Scan for the cell matching the given text and deliver its [X, Y] coordinate at center. 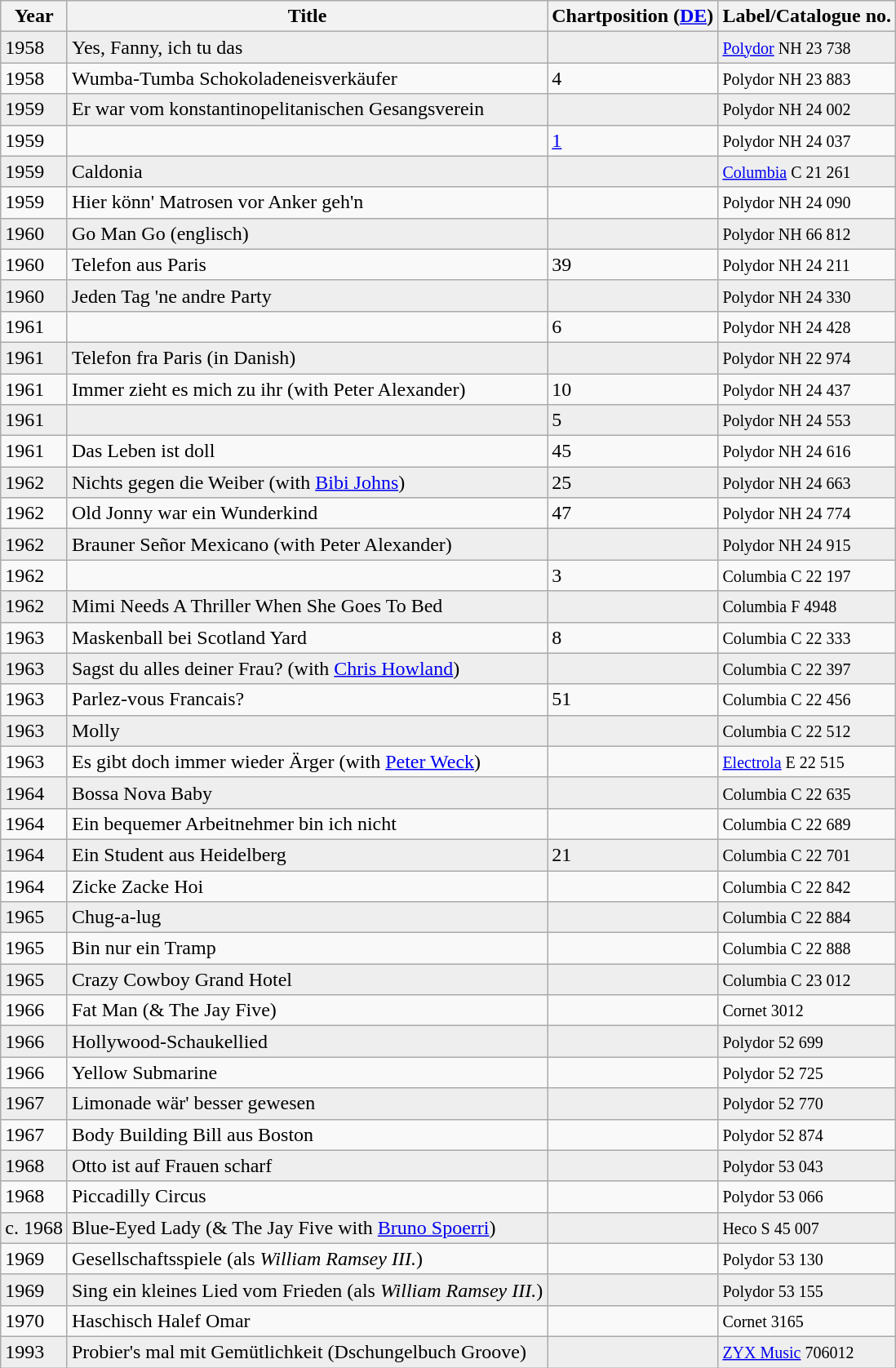
Polydor NH 22 974 [807, 358]
Ein bequemer Arbeitnehmer bin ich nicht [307, 824]
Polydor 53 155 [807, 1290]
Telefon fra Paris (in Danish) [307, 358]
5 [633, 420]
Polydor NH 23 883 [807, 78]
Crazy Cowboy Grand Hotel [307, 979]
3 [633, 575]
Electrola E 22 515 [807, 762]
Columbia C 22 197 [807, 575]
Label/Catalogue no. [807, 16]
Wumba-Tumba Schokoladeneisverkäufer [307, 78]
Polydor NH 23 738 [807, 47]
Bossa Nova Baby [307, 793]
Columbia C 22 842 [807, 886]
Nichts gegen die Weiber (with Bibi Johns) [307, 482]
Columbia C 22 635 [807, 793]
Columbia C 22 397 [807, 668]
4 [633, 78]
Limonade wär' besser gewesen [307, 1104]
Blue-Eyed Lady (& The Jay Five with Bruno Spoerri) [307, 1228]
Polydor NH 24 437 [807, 389]
1 [633, 140]
Sagst du alles deiner Frau? (with Chris Howland) [307, 668]
Columbia C 22 512 [807, 731]
47 [633, 513]
Molly [307, 731]
Immer zieht es mich zu ihr (with Peter Alexander) [307, 389]
45 [633, 451]
Polydor 52 725 [807, 1073]
Polydor NH 24 428 [807, 326]
25 [633, 482]
Otto ist auf Frauen scharf [307, 1166]
Yellow Submarine [307, 1073]
Polydor 52 770 [807, 1104]
Mimi Needs A Thriller When She Goes To Bed [307, 606]
Telefon aus Paris [307, 264]
Polydor NH 24 616 [807, 451]
Columbia C 23 012 [807, 979]
Das Leben ist doll [307, 451]
39 [633, 264]
Columbia C 22 701 [807, 855]
Caldonia [307, 171]
1993 [34, 1352]
Columbia F 4948 [807, 606]
Ein Student aus Heidelberg [307, 855]
Jeden Tag 'ne andre Party [307, 295]
Polydor NH 24 774 [807, 513]
Parlez-vous Francais? [307, 700]
Polydor 53 130 [807, 1259]
10 [633, 389]
Polydor 52 874 [807, 1135]
Columbia C 22 884 [807, 917]
Fat Man (& The Jay Five) [307, 1010]
Columbia C 22 456 [807, 700]
Es gibt doch immer wieder Ärger (with Peter Weck) [307, 762]
Maskenball bei Scotland Yard [307, 637]
21 [633, 855]
Bin nur ein Tramp [307, 948]
Gesellschaftsspiele (als William Ramsey III.) [307, 1259]
Columbia C 22 888 [807, 948]
Polydor NH 24 037 [807, 140]
Hollywood-Schaukellied [307, 1042]
Columbia C 21 261 [807, 171]
Piccadilly Circus [307, 1197]
Polydor NH 24 211 [807, 264]
Zicke Zacke Hoi [307, 886]
Columbia C 22 333 [807, 637]
Go Man Go (englisch) [307, 233]
Old Jonny war ein Wunderkind [307, 513]
Polydor NH 24 915 [807, 544]
Polydor 52 699 [807, 1042]
Yes, Fanny, ich tu das [307, 47]
Cornet 3012 [807, 1010]
Polydor NH 24 090 [807, 202]
Chartposition (DE) [633, 16]
Polydor NH 24 002 [807, 109]
ZYX Music 706012 [807, 1352]
6 [633, 326]
Title [307, 16]
1970 [34, 1321]
Heco S 45 007 [807, 1228]
Columbia C 22 689 [807, 824]
Sing ein kleines Lied vom Frieden (als William Ramsey III.) [307, 1290]
Polydor NH 24 330 [807, 295]
Body Building Bill aus Boston [307, 1135]
c. 1968 [34, 1228]
51 [633, 700]
Hier könn' Matrosen vor Anker geh'n [307, 202]
Polydor NH 66 812 [807, 233]
Haschisch Halef Omar [307, 1321]
Cornet 3165 [807, 1321]
Polydor 53 043 [807, 1166]
Er war vom konstantinopelitanischen Gesangsverein [307, 109]
8 [633, 637]
Polydor NH 24 663 [807, 482]
Polydor 53 066 [807, 1197]
Year [34, 16]
Polydor NH 24 553 [807, 420]
Brauner Señor Mexicano (with Peter Alexander) [307, 544]
Probier's mal mit Gemütlichkeit (Dschungelbuch Groove) [307, 1352]
Chug-a-lug [307, 917]
